Extract the [x, y] coordinate from the center of the cell holding the provided text.  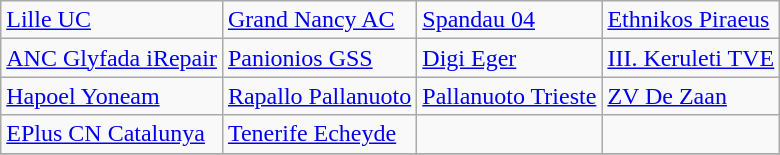
Grand Nancy AC [319, 20]
ZV De Zaan [691, 96]
Pallanuoto Trieste [510, 96]
Hapoel Yoneam [112, 96]
Rapallo Pallanuoto [319, 96]
EPlus CN Catalunya [112, 134]
Digi Eger [510, 58]
ANC Glyfada iRepair [112, 58]
Panionios GSS [319, 58]
Lille UC [112, 20]
III. Keruleti TVE [691, 58]
Ethnikos Piraeus [691, 20]
Spandau 04 [510, 20]
Tenerife Echeyde [319, 134]
